Locate the cell with the specified text and output its (X, Y) center coordinate. 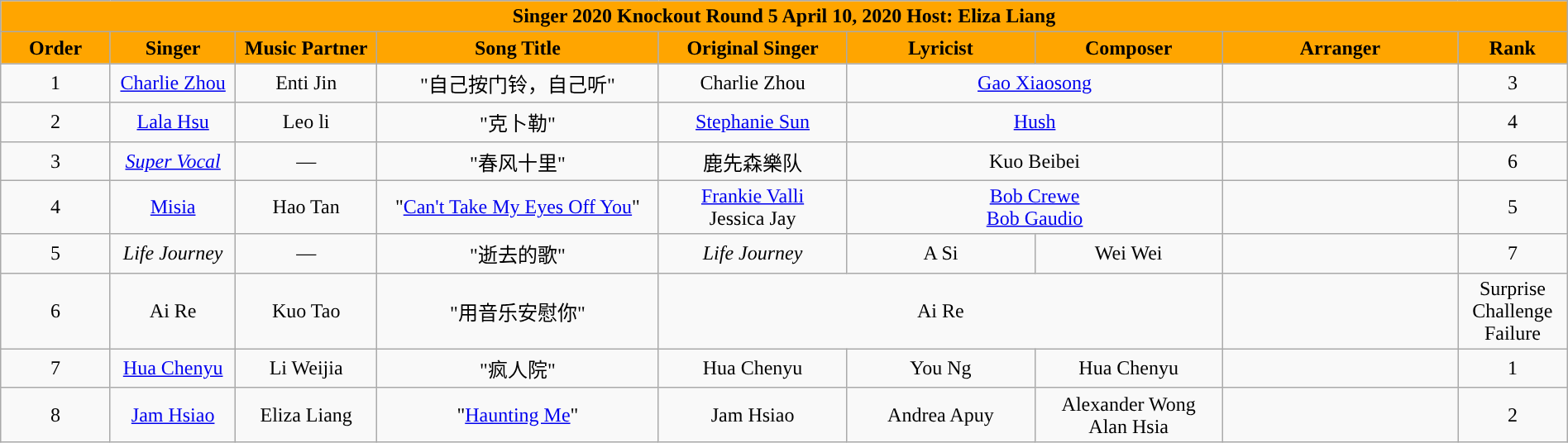
Leo li (306, 122)
Lala Hsu (173, 122)
Composer (1128, 48)
Original Singer (753, 48)
Super Vocal (173, 160)
Order (56, 48)
"Can't Take My Eyes Off You" (518, 207)
"用音乐安慰你" (518, 311)
Frankie ValliJessica Jay (753, 207)
"春风十里" (518, 160)
Surprise Challenge Failure (1513, 311)
Rank (1513, 48)
Hush (1035, 122)
"Haunting Me" (518, 415)
Kuo Beibei (1035, 160)
Hao Tan (306, 207)
"逝去的歌" (518, 253)
"自己按门铃，自己听" (518, 83)
"克卜勒" (518, 122)
Bob CreweBob Gaudio (1035, 207)
鹿先森樂队 (753, 160)
Alexander WongAlan Hsia (1128, 415)
Stephanie Sun (753, 122)
Music Partner (306, 48)
"疯人院" (518, 369)
You Ng (941, 369)
8 (56, 415)
Singer (173, 48)
Lyricist (941, 48)
Eliza Liang (306, 415)
Wei Wei (1128, 253)
Li Weijia (306, 369)
Arranger (1340, 48)
Song Title (518, 48)
Misia (173, 207)
Andrea Apuy (941, 415)
A Si (941, 253)
Gao Xiaosong (1035, 83)
Enti Jin (306, 83)
Kuo Tao (306, 311)
Singer 2020 Knockout Round 5 April 10, 2020 Host: Eliza Liang (784, 17)
